Extract the (x, y) coordinate from the center of the cell holding the provided text.  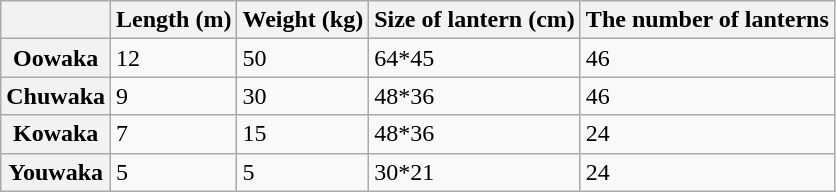
30*21 (475, 172)
30 (303, 96)
Oowaka (56, 58)
9 (174, 96)
12 (174, 58)
The number of lanterns (707, 20)
Youwaka (56, 172)
7 (174, 134)
Kowaka (56, 134)
Chuwaka (56, 96)
50 (303, 58)
Weight (kg) (303, 20)
Size of lantern (cm) (475, 20)
64*45 (475, 58)
15 (303, 134)
Length (m) (174, 20)
